Extract the (X, Y) coordinate from the center of the cell holding the provided text.  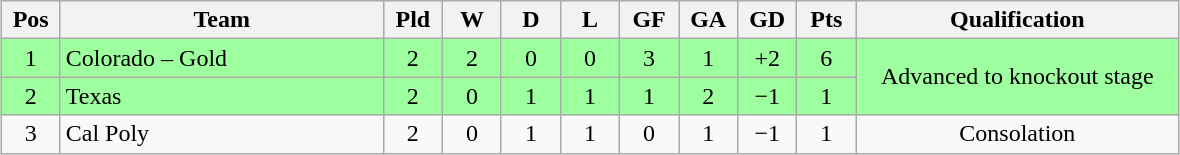
Consolation (1018, 134)
L (590, 20)
Team (222, 20)
W (472, 20)
6 (826, 58)
Colorado – Gold (222, 58)
Qualification (1018, 20)
Texas (222, 96)
Pld (412, 20)
Advanced to knockout stage (1018, 77)
Pos (30, 20)
GF (650, 20)
Pts (826, 20)
+2 (768, 58)
GD (768, 20)
D (530, 20)
GA (708, 20)
Cal Poly (222, 134)
